Find where the given text appears and provide that cell's center as (X, Y) coordinate. 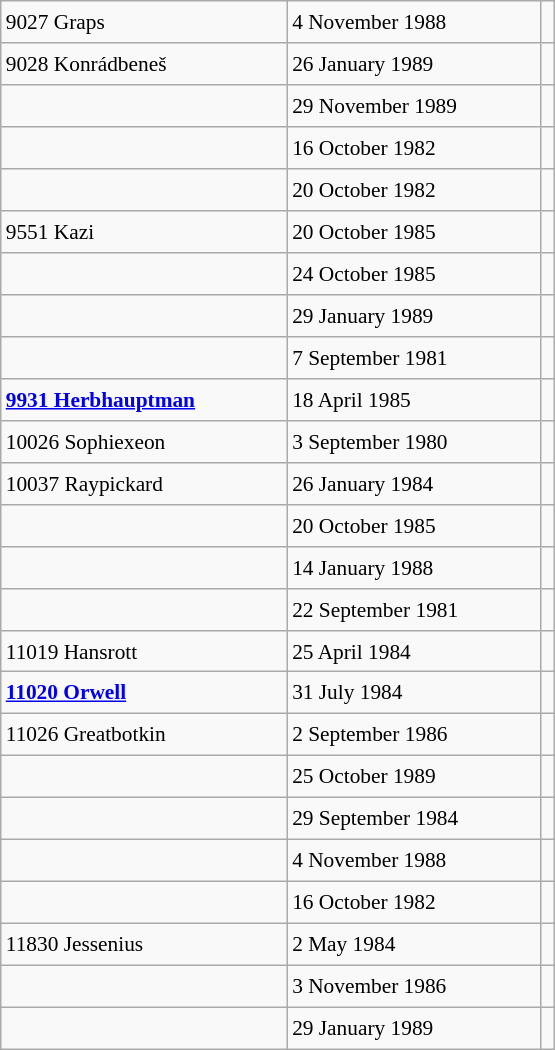
11026 Greatbotkin (144, 735)
9931 Herbhauptman (144, 399)
31 July 1984 (414, 693)
11019 Hansrott (144, 651)
10026 Sophiexeon (144, 441)
18 April 1985 (414, 399)
10037 Raypickard (144, 483)
25 April 1984 (414, 651)
2 May 1984 (414, 945)
24 October 1985 (414, 274)
2 September 1986 (414, 735)
29 November 1989 (414, 106)
11830 Jessenius (144, 945)
22 September 1981 (414, 609)
25 October 1989 (414, 777)
3 September 1980 (414, 441)
9028 Konrádbeneš (144, 64)
11020 Orwell (144, 693)
26 January 1989 (414, 64)
14 January 1988 (414, 567)
29 September 1984 (414, 819)
20 October 1982 (414, 190)
9027 Graps (144, 22)
9551 Kazi (144, 232)
7 September 1981 (414, 358)
3 November 1986 (414, 986)
26 January 1984 (414, 483)
